Search for the cell housing the specified text and yield its (x, y) center coordinate. 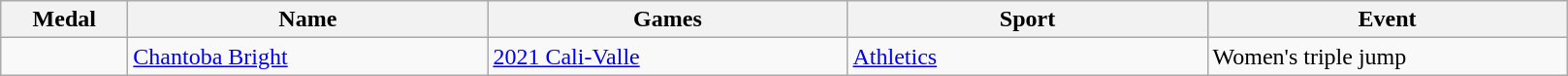
2021 Cali-Valle (667, 57)
Medal (64, 19)
Name (308, 19)
Women's triple jump (1387, 57)
Sport (1028, 19)
Games (667, 19)
Athletics (1028, 57)
Chantoba Bright (308, 57)
Event (1387, 19)
